For the text-containing cell, return its midpoint in (x, y) coordinate format. 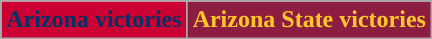
Arizona victories (94, 20)
Arizona State victories (309, 20)
